Pinpoint the cell where the given text exists, returning its (x, y) midpoint coordinate. 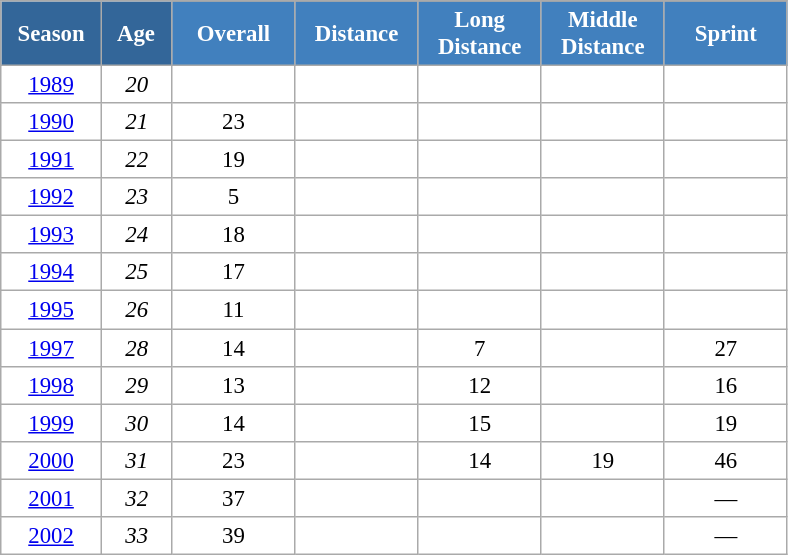
1997 (52, 348)
22 (136, 160)
2001 (52, 498)
1992 (52, 197)
25 (136, 273)
Distance (356, 34)
5 (234, 197)
Middle Distance (602, 34)
12 (480, 385)
31 (136, 460)
16 (726, 385)
2000 (52, 460)
1994 (52, 273)
Season (52, 34)
1998 (52, 385)
Overall (234, 34)
2002 (52, 536)
33 (136, 536)
15 (480, 423)
Long Distance (480, 34)
1995 (52, 310)
24 (136, 235)
21 (136, 122)
29 (136, 385)
13 (234, 385)
Sprint (726, 34)
Age (136, 34)
46 (726, 460)
18 (234, 235)
20 (136, 85)
27 (726, 348)
1990 (52, 122)
39 (234, 536)
1993 (52, 235)
30 (136, 423)
26 (136, 310)
1999 (52, 423)
1991 (52, 160)
17 (234, 273)
11 (234, 310)
7 (480, 348)
37 (234, 498)
1989 (52, 85)
32 (136, 498)
28 (136, 348)
